Return [x, y] of the center of cell containing provided text 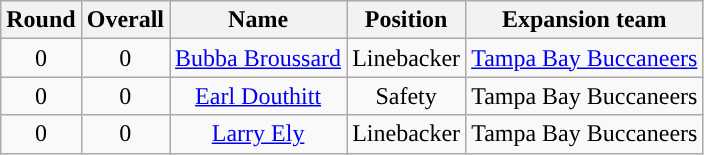
Expansion team [584, 20]
Safety [406, 96]
Bubba Broussard [258, 58]
Earl Douthitt [258, 96]
Name [258, 20]
Round [41, 20]
Position [406, 20]
Larry Ely [258, 134]
Overall [125, 20]
